Find where the given text appears and provide that cell's center as [x, y] coordinate. 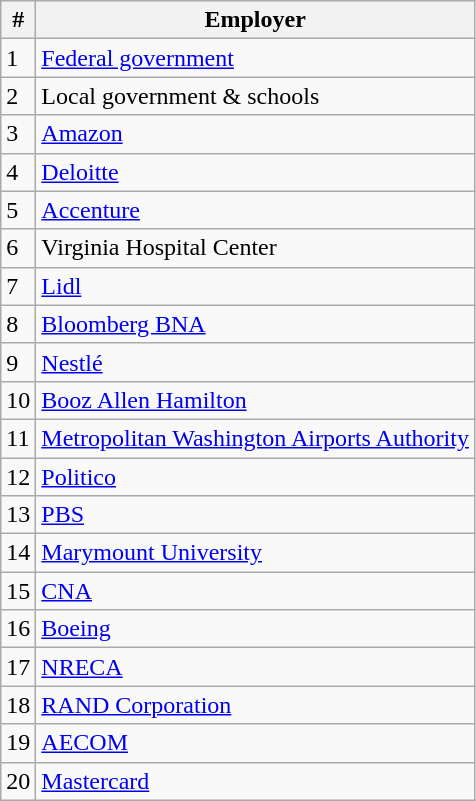
17 [18, 667]
18 [18, 705]
NRECA [256, 667]
Booz Allen Hamilton [256, 400]
Bloomberg BNA [256, 324]
Deloitte [256, 172]
PBS [256, 515]
Federal government [256, 58]
9 [18, 362]
15 [18, 591]
1 [18, 58]
Local government & schools [256, 96]
3 [18, 134]
# [18, 20]
Marymount University [256, 553]
19 [18, 743]
4 [18, 172]
AECOM [256, 743]
RAND Corporation [256, 705]
Lidl [256, 286]
10 [18, 400]
2 [18, 96]
13 [18, 515]
Mastercard [256, 781]
Nestlé [256, 362]
20 [18, 781]
5 [18, 210]
Employer [256, 20]
Amazon [256, 134]
Politico [256, 477]
Metropolitan Washington Airports Authority [256, 438]
Accenture [256, 210]
12 [18, 477]
6 [18, 248]
16 [18, 629]
Virginia Hospital Center [256, 248]
14 [18, 553]
11 [18, 438]
Boeing [256, 629]
8 [18, 324]
CNA [256, 591]
7 [18, 286]
